Capture the cell that displays the provided text and extract its (x, y) central coordinate. 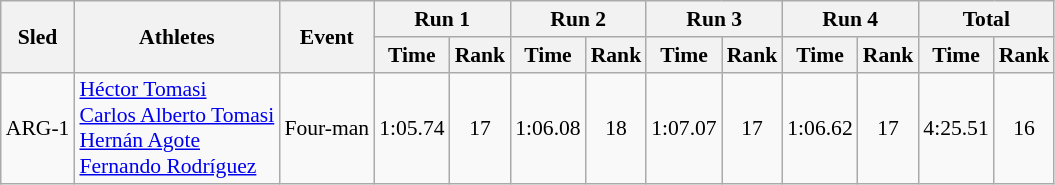
Run 3 (714, 19)
Four-man (326, 128)
1:06.62 (820, 128)
Athletes (176, 36)
Sled (38, 36)
Run 4 (850, 19)
Run 1 (442, 19)
Total (986, 19)
16 (1024, 128)
1:06.08 (548, 128)
Héctor TomasiCarlos Alberto TomasiHernán AgoteFernando Rodríguez (176, 128)
4:25.51 (956, 128)
1:07.07 (684, 128)
ARG-1 (38, 128)
1:05.74 (412, 128)
Event (326, 36)
18 (616, 128)
Run 2 (578, 19)
